Scan for the cell matching the given text and deliver its [x, y] coordinate at center. 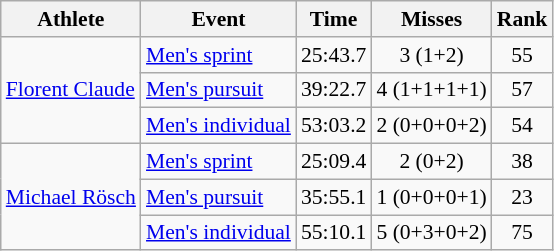
25:43.7 [334, 55]
2 (0+2) [431, 162]
55 [522, 55]
39:22.7 [334, 90]
Michael Rösch [71, 198]
35:55.1 [334, 197]
57 [522, 90]
23 [522, 197]
Florent Claude [71, 90]
55:10.1 [334, 233]
Event [218, 19]
53:03.2 [334, 126]
1 (0+0+0+1) [431, 197]
5 (0+3+0+2) [431, 233]
Misses [431, 19]
Athlete [71, 19]
25:09.4 [334, 162]
Time [334, 19]
Rank [522, 19]
4 (1+1+1+1) [431, 90]
2 (0+0+0+2) [431, 126]
3 (1+2) [431, 55]
75 [522, 233]
38 [522, 162]
54 [522, 126]
